Scan for the cell matching the given text and deliver its (x, y) coordinate at center. 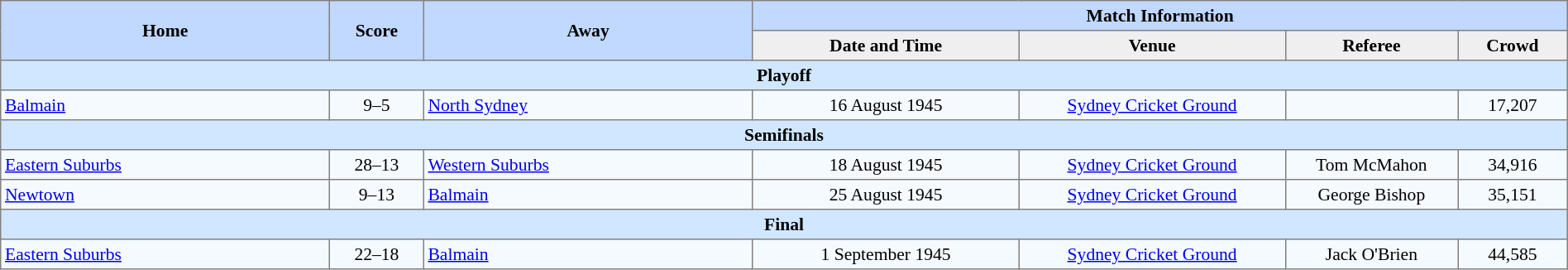
George Bishop (1371, 195)
44,585 (1513, 254)
18 August 1945 (886, 165)
35,151 (1513, 195)
Semifinals (784, 135)
Tom McMahon (1371, 165)
Crowd (1513, 46)
22–18 (377, 254)
17,207 (1513, 105)
Home (165, 31)
Playoff (784, 75)
North Sydney (588, 105)
34,916 (1513, 165)
9–13 (377, 195)
Match Information (1159, 16)
Away (588, 31)
Score (377, 31)
Jack O'Brien (1371, 254)
Final (784, 224)
Newtown (165, 195)
16 August 1945 (886, 105)
25 August 1945 (886, 195)
28–13 (377, 165)
Venue (1152, 46)
Referee (1371, 46)
Date and Time (886, 46)
1 September 1945 (886, 254)
Western Suburbs (588, 165)
9–5 (377, 105)
